From the cell containing the given text, extract its center point as [x, y] coordinate. 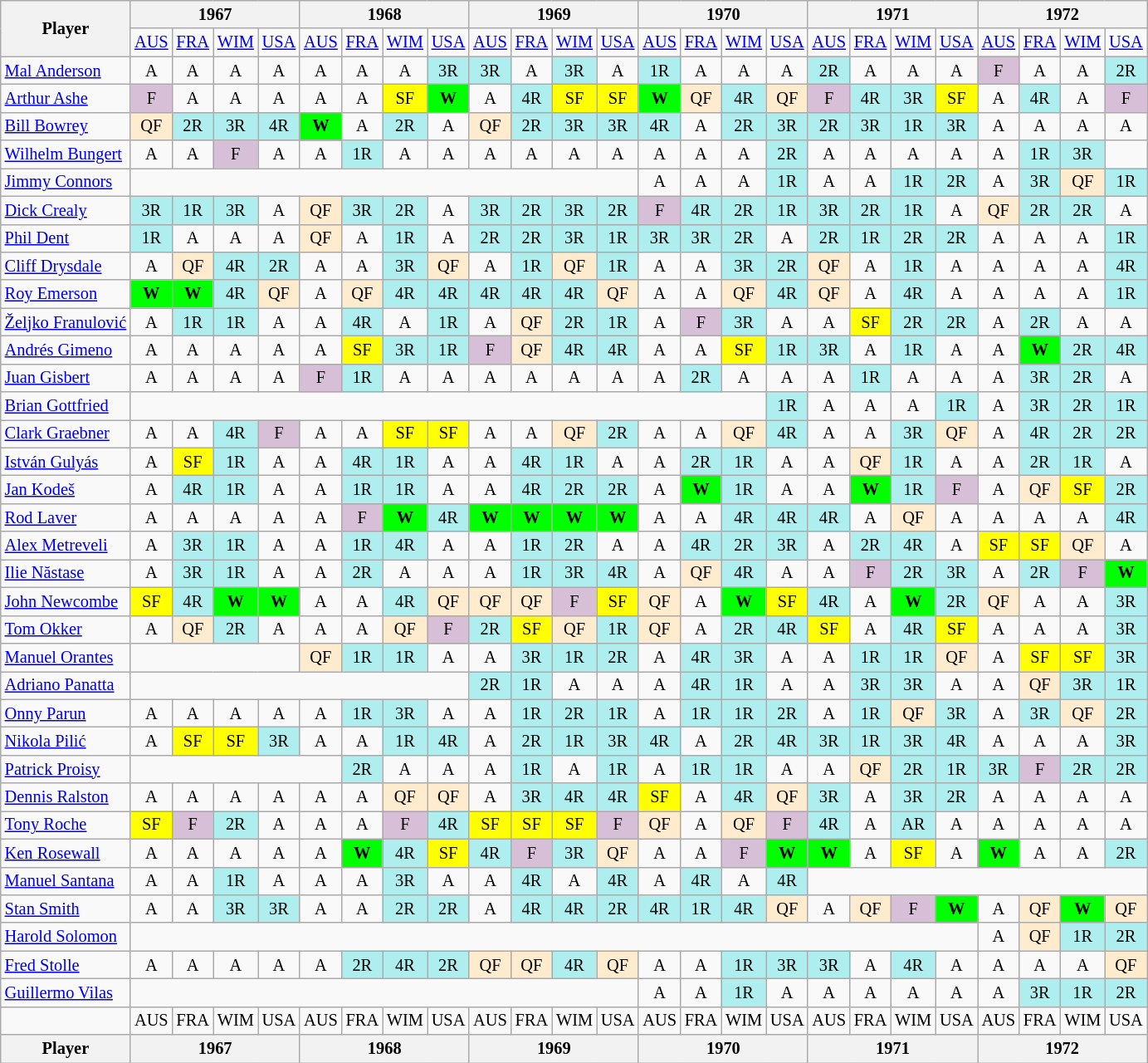
Onny Parun [66, 713]
Dick Crealy [66, 210]
Harold Solomon [66, 937]
Patrick Proisy [66, 769]
Andrés Gimeno [66, 350]
Phil Dent [66, 238]
Clark Graebner [66, 434]
Manuel Santana [66, 881]
Guillermo Vilas [66, 992]
Nikola Pilić [66, 741]
Dennis Ralston [66, 797]
Manuel Orantes [66, 657]
Jan Kodeš [66, 489]
Alex Metreveli [66, 546]
István Gulyás [66, 462]
Cliff Drysdale [66, 266]
Rod Laver [66, 517]
Ilie Năstase [66, 573]
Mal Anderson [66, 71]
Juan Gisbert [66, 378]
Stan Smith [66, 909]
Fred Stolle [66, 965]
Tony Roche [66, 825]
AR [913, 825]
Wilhelm Bungert [66, 154]
Ken Rosewall [66, 853]
Tom Okker [66, 629]
Arthur Ashe [66, 98]
Jimmy Connors [66, 182]
Brian Gottfried [66, 406]
Roy Emerson [66, 294]
Adriano Panatta [66, 685]
Željko Franulović [66, 322]
John Newcombe [66, 601]
Bill Bowrey [66, 126]
